Return [X, Y] of the center of cell containing provided text 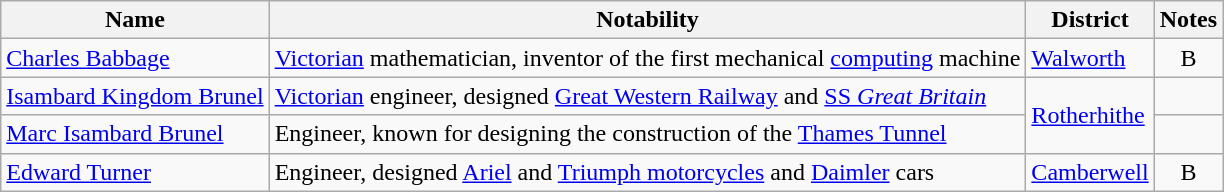
Camberwell [1090, 172]
Rotherhithe [1090, 115]
Isambard Kingdom Brunel [135, 96]
Victorian engineer, designed Great Western Railway and SS Great Britain [648, 96]
Name [135, 20]
Notes [1188, 20]
Edward Turner [135, 172]
Walworth [1090, 58]
District [1090, 20]
Engineer, known for designing the construction of the Thames Tunnel [648, 134]
Marc Isambard Brunel [135, 134]
Engineer, designed Ariel and Triumph motorcycles and Daimler cars [648, 172]
Victorian mathematician, inventor of the first mechanical computing machine [648, 58]
Notability [648, 20]
Charles Babbage [135, 58]
